Return (X, Y) of the center of cell containing provided text 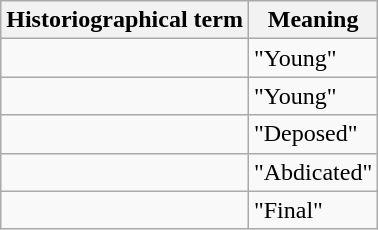
Historiographical term (125, 20)
"Final" (312, 210)
"Deposed" (312, 134)
Meaning (312, 20)
"Abdicated" (312, 172)
